Pinpoint the cell where the given text exists, returning its (x, y) midpoint coordinate. 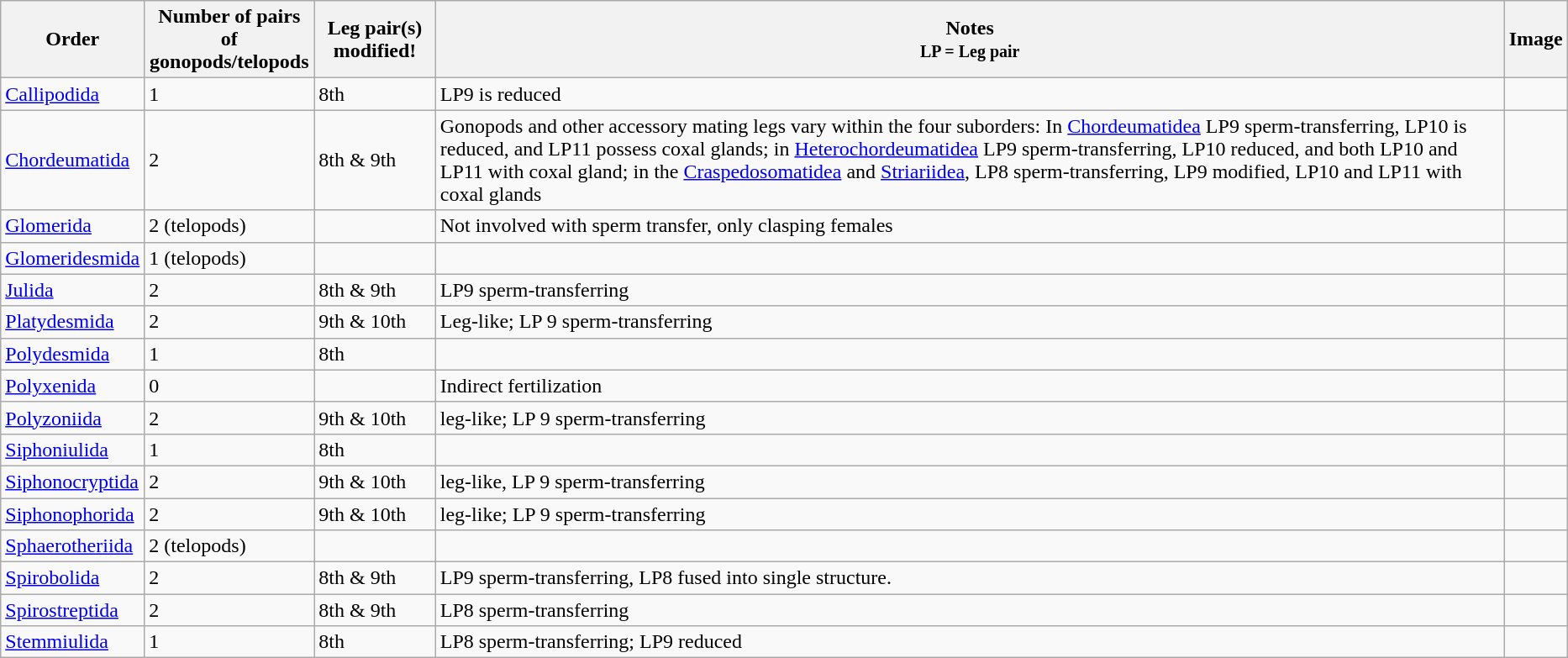
Chordeumatida (72, 160)
LP8 sperm-transferring; LP9 reduced (970, 642)
Spirostreptida (72, 610)
Number of pairs of gonopods/telopods (229, 39)
0 (229, 386)
Siphonocryptida (72, 482)
LP9 is reduced (970, 94)
Image (1536, 39)
1 (telopods) (229, 258)
Stemmiulida (72, 642)
Indirect fertilization (970, 386)
Polyzoniida (72, 418)
Glomeridesmida (72, 258)
LP9 sperm-transferring, LP8 fused into single structure. (970, 578)
Leg-like; LP 9 sperm-transferring (970, 322)
LP9 sperm-transferring (970, 290)
Siphonophorida (72, 513)
Spirobolida (72, 578)
NotesLP = Leg pair (970, 39)
Order (72, 39)
Polyxenida (72, 386)
leg-like, LP 9 sperm-transferring (970, 482)
Not involved with sperm transfer, only clasping females (970, 226)
LP8 sperm-transferring (970, 610)
Polydesmida (72, 354)
Leg pair(s) modified! (375, 39)
Sphaerotheriida (72, 546)
Siphoniulida (72, 450)
Platydesmida (72, 322)
Callipodida (72, 94)
Julida (72, 290)
Glomerida (72, 226)
